Search for the cell housing the specified text and yield its (X, Y) center coordinate. 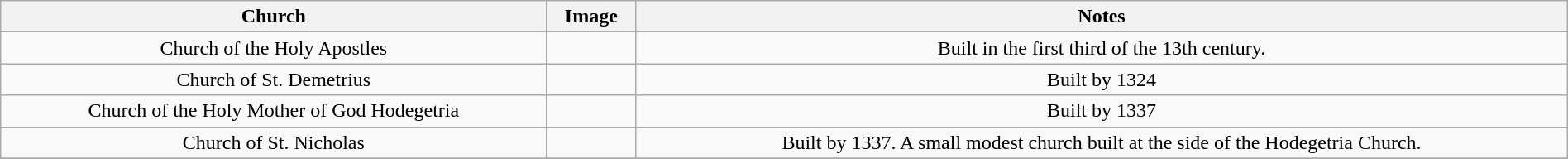
Built by 1324 (1102, 79)
Notes (1102, 17)
Church of the Holy Apostles (274, 48)
Church of St. Demetrius (274, 79)
Built by 1337 (1102, 111)
Image (591, 17)
Built in the first third of the 13th century. (1102, 48)
Church of the Holy Mother of God Hodegetria (274, 111)
Built by 1337. A small modest church built at the side of the Hodegetria Church. (1102, 142)
Church (274, 17)
Church of St. Nicholas (274, 142)
